Output the (X, Y) coordinate of the center of the cell containing the given text.  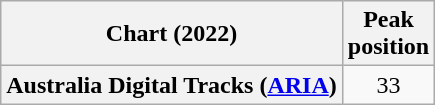
Australia Digital Tracks (ARIA) (172, 85)
Peakposition (388, 34)
Chart (2022) (172, 34)
33 (388, 85)
